Determine the [x, y] coordinate at the center of the cell enclosing the given text.  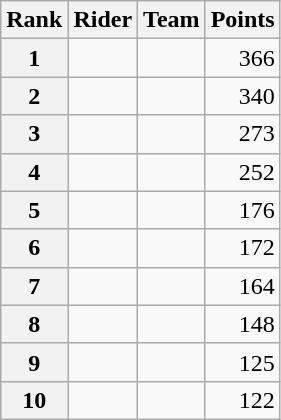
125 [242, 362]
366 [242, 58]
3 [34, 134]
8 [34, 324]
252 [242, 172]
148 [242, 324]
Points [242, 20]
176 [242, 210]
9 [34, 362]
5 [34, 210]
Team [172, 20]
164 [242, 286]
Rank [34, 20]
10 [34, 400]
273 [242, 134]
1 [34, 58]
340 [242, 96]
6 [34, 248]
7 [34, 286]
2 [34, 96]
4 [34, 172]
172 [242, 248]
Rider [103, 20]
122 [242, 400]
